Return [X, Y] of the center of cell containing provided text 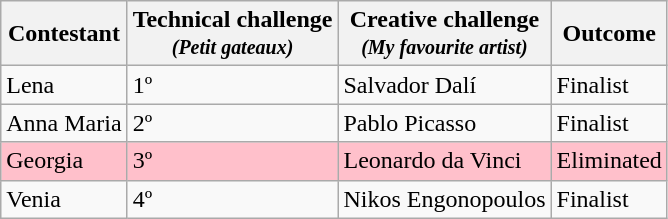
Leonardo da Vinci [444, 161]
Eliminated [609, 161]
4º [232, 199]
Nikos Engonopoulos [444, 199]
Lena [64, 85]
3º [232, 161]
2º [232, 123]
Contestant [64, 34]
Technical challenge(Petit gateaux) [232, 34]
Anna Maria [64, 123]
1º [232, 85]
Venia [64, 199]
Outcome [609, 34]
Pablo Picasso [444, 123]
Georgia [64, 161]
Creative challenge(My favourite artist) [444, 34]
Salvador Dalí [444, 85]
